Search for the cell housing the specified text and yield its (X, Y) center coordinate. 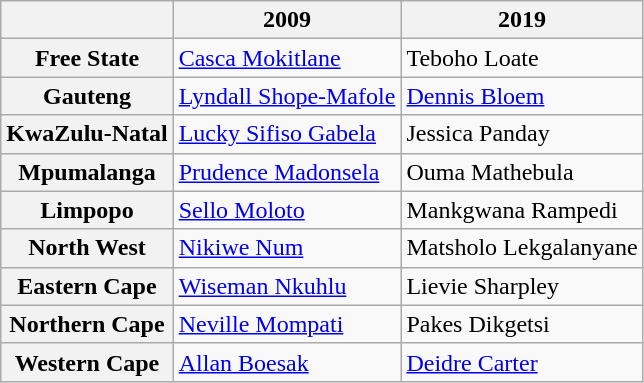
Teboho Loate (522, 58)
Western Cape (87, 362)
Free State (87, 58)
Matsholo Lekgalanyane (522, 248)
Neville Mompati (287, 324)
Lievie Sharpley (522, 286)
Wiseman Nkuhlu (287, 286)
Nikiwe Num (287, 248)
Eastern Cape (87, 286)
2019 (522, 20)
2009 (287, 20)
North West (87, 248)
Mankgwana Rampedi (522, 210)
Jessica Panday (522, 134)
Ouma Mathebula (522, 172)
Sello Moloto (287, 210)
Lucky Sifiso Gabela (287, 134)
Gauteng (87, 96)
Allan Boesak (287, 362)
KwaZulu-Natal (87, 134)
Casca Mokitlane (287, 58)
Lyndall Shope-Mafole (287, 96)
Dennis Bloem (522, 96)
Limpopo (87, 210)
Deidre Carter (522, 362)
Mpumalanga (87, 172)
Northern Cape (87, 324)
Prudence Madonsela (287, 172)
Pakes Dikgetsi (522, 324)
